Scan for the cell matching the given text and deliver its (X, Y) coordinate at center. 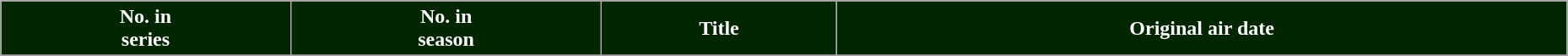
No. inseason (446, 29)
Title (719, 29)
No. inseries (146, 29)
Original air date (1202, 29)
